Scan for the cell matching the given text and deliver its (x, y) coordinate at center. 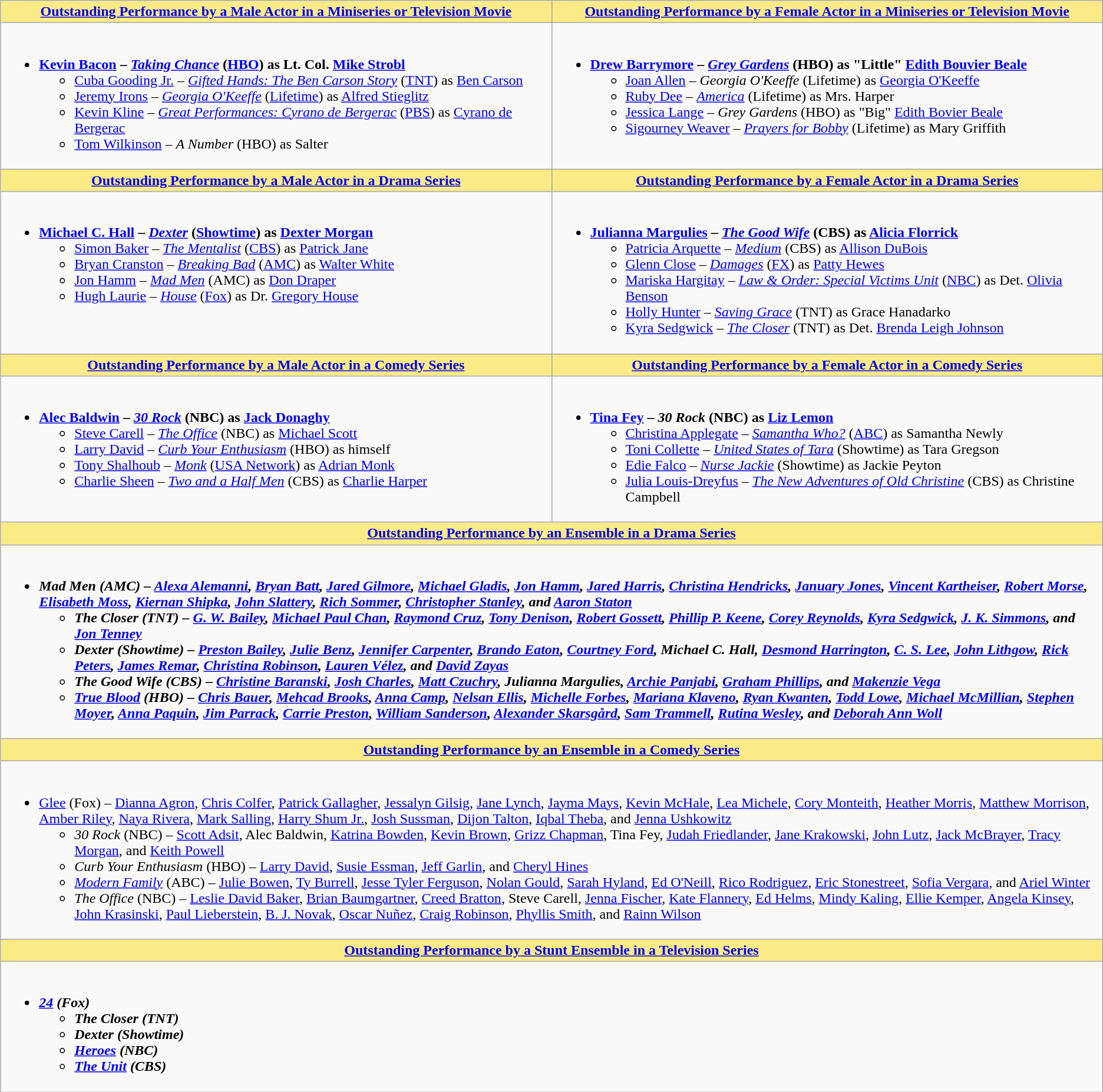
Outstanding Performance by a Male Actor in a Miniseries or Television Movie (276, 12)
Outstanding Performance by a Female Actor in a Drama Series (827, 180)
Outstanding Performance by a Male Actor in a Comedy Series (276, 365)
Outstanding Performance by a Female Actor in a Miniseries or Television Movie (827, 12)
Outstanding Performance by an Ensemble in a Drama Series (551, 533)
Outstanding Performance by a Stunt Ensemble in a Television Series (551, 950)
Outstanding Performance by an Ensemble in a Comedy Series (551, 750)
Outstanding Performance by a Female Actor in a Comedy Series (827, 365)
24 (Fox)The Closer (TNT)Dexter (Showtime)Heroes (NBC)The Unit (CBS) (551, 1027)
Outstanding Performance by a Male Actor in a Drama Series (276, 180)
